Find where the given text appears and provide that cell's center as [X, Y] coordinate. 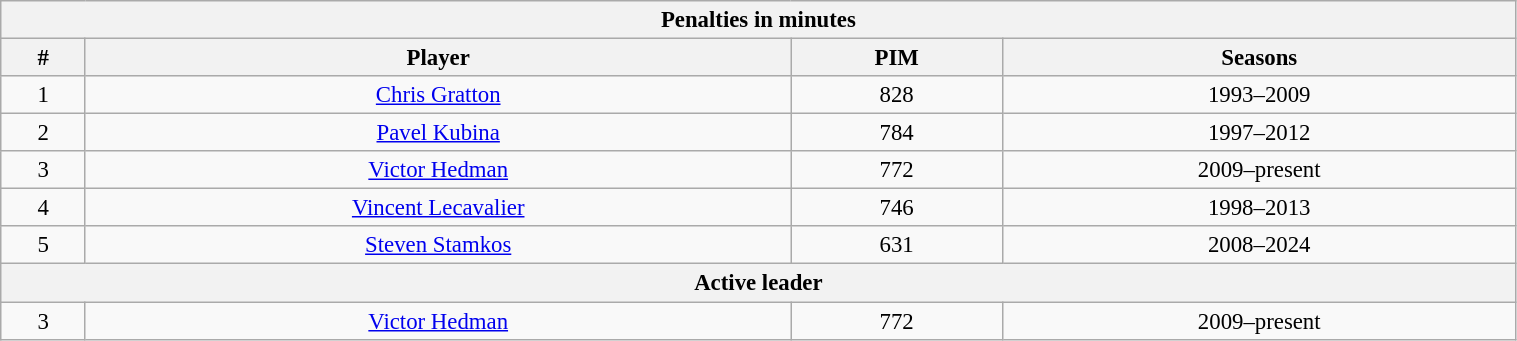
1998–2013 [1259, 208]
Chris Gratton [438, 95]
PIM [896, 58]
1 [44, 95]
784 [896, 133]
5 [44, 245]
746 [896, 208]
Steven Stamkos [438, 245]
Seasons [1259, 58]
Penalties in minutes [758, 20]
4 [44, 208]
Active leader [758, 283]
1997–2012 [1259, 133]
# [44, 58]
631 [896, 245]
Player [438, 58]
Pavel Kubina [438, 133]
1993–2009 [1259, 95]
828 [896, 95]
Vincent Lecavalier [438, 208]
2008–2024 [1259, 245]
2 [44, 133]
